Pinpoint the cell where the given text exists, returning its (x, y) midpoint coordinate. 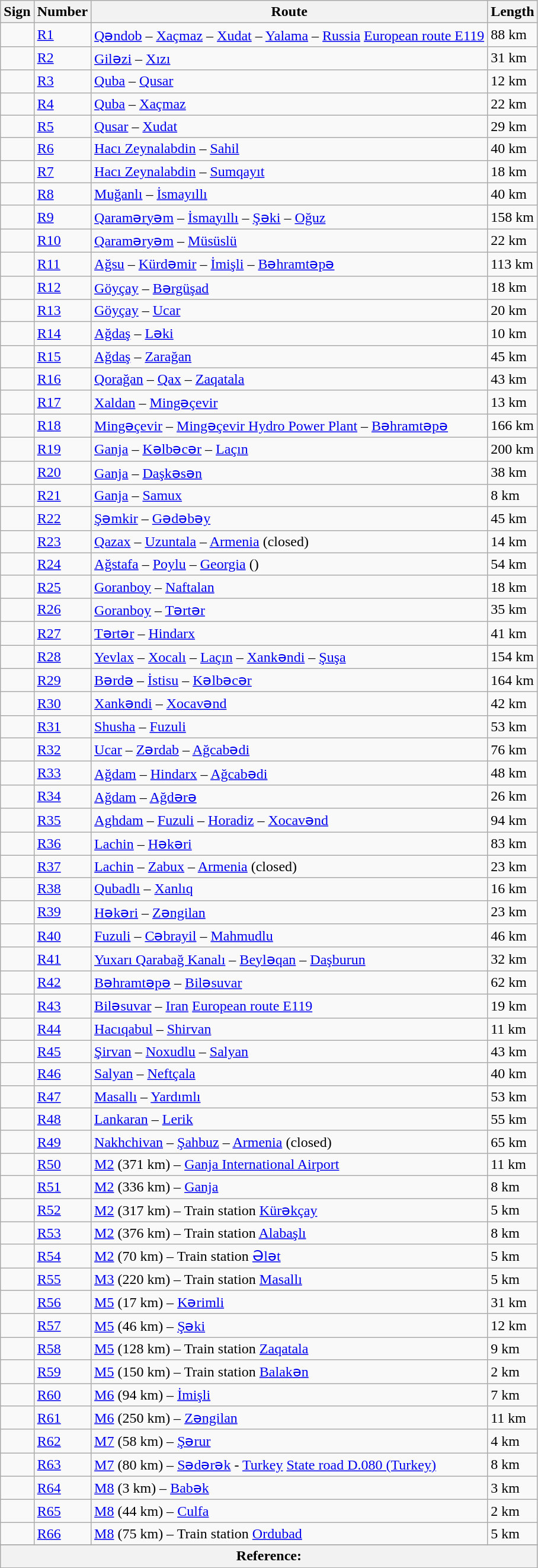
R18 (62, 426)
R64 (62, 1488)
R66 (62, 1534)
R58 (62, 1349)
R55 (62, 1279)
M6 (250 km) – Zəngilan (289, 1418)
26 km (513, 796)
Fuzuli – Cəbrayil – Mahmudlu (289, 936)
R54 (62, 1256)
R1 (62, 35)
R53 (62, 1233)
R21 (62, 496)
R30 (62, 704)
R23 (62, 541)
166 km (513, 426)
R36 (62, 843)
Aghdam – Fuzuli – Horadiz – Xocavənd (289, 820)
Yevlax – Xocalı – Laçın – Xankəndi – Şuşa (289, 657)
R59 (62, 1372)
R29 (62, 680)
R49 (62, 1142)
19 km (513, 1006)
M2 (317 km) – Train station Kürəkçay (289, 1210)
M8 (75 km) – Train station Ordubad (289, 1534)
Qazax – Uzuntala – Armenia (closed) (289, 541)
Göyçay – Ucar (289, 311)
Qubadlı – Xanlıq (289, 889)
R12 (62, 288)
R61 (62, 1418)
38 km (513, 473)
M5 (150 km) – Train station Balakən (289, 1372)
Lachin – Həkəri (289, 843)
154 km (513, 657)
R37 (62, 866)
R51 (62, 1187)
Length (513, 12)
Ağstafa – Poylu – Georgia () (289, 564)
R56 (62, 1302)
Biləsuvar – Iran European route E119 (289, 1006)
Reference: (269, 1556)
R2 (62, 58)
R65 (62, 1511)
R38 (62, 889)
Goranboy – Naftalan (289, 587)
R25 (62, 587)
M8 (3 km) – Babək (289, 1488)
R52 (62, 1210)
54 km (513, 564)
R6 (62, 149)
Nakhchivan – Şahbuz – Armenia (closed) (289, 1142)
R20 (62, 473)
R63 (62, 1465)
M8 (44 km) – Culfa (289, 1511)
Göyçay – Bərgüşad (289, 288)
65 km (513, 1142)
Ağsu – Kürdəmir – İmişli – Bəhramtəpə (289, 264)
4 km (513, 1441)
88 km (513, 35)
10 km (513, 334)
Qusar – Xudat (289, 126)
M5 (46 km) – Şəki (289, 1325)
R14 (62, 334)
M2 (371 km) – Ganja International Airport (289, 1164)
200 km (513, 449)
158 km (513, 217)
Qəndob – Xaçmaz – Xudat – Yalama – Russia European route E119 (289, 35)
Ganja – Samux (289, 496)
R35 (62, 820)
14 km (513, 541)
48 km (513, 773)
M2 (336 km) – Ganja (289, 1187)
Hacı Zeynalabdin – Sahil (289, 149)
R28 (62, 657)
164 km (513, 680)
R17 (62, 402)
Ağdam – Ağdərə (289, 796)
R3 (62, 81)
Qaraməryəm – İsmayıllı – Şəki – Oğuz (289, 217)
16 km (513, 889)
M3 (220 km) – Train station Masallı (289, 1279)
R42 (62, 983)
R47 (62, 1097)
R41 (62, 959)
Şəmkir – Gədəbəy (289, 519)
Bəhramtəpə – Biləsuvar (289, 983)
Ağdaş – Zarağan (289, 356)
Ganja – Daşkəsən (289, 473)
42 km (513, 704)
R22 (62, 519)
Qorağan – Qax – Zaqatala (289, 379)
94 km (513, 820)
R13 (62, 311)
Shusha – Fuzuli (289, 726)
R40 (62, 936)
113 km (513, 264)
R33 (62, 773)
20 km (513, 311)
R5 (62, 126)
Bərdə – İstisu – Kəlbəcər (289, 680)
R60 (62, 1394)
R50 (62, 1164)
M5 (128 km) – Train station Zaqatala (289, 1349)
13 km (513, 402)
Xaldan – Mingəçevir (289, 402)
Route (289, 12)
62 km (513, 983)
R11 (62, 264)
R45 (62, 1051)
9 km (513, 1349)
R26 (62, 610)
R8 (62, 194)
R7 (62, 171)
Salyan – Neftçala (289, 1074)
7 km (513, 1394)
M2 (376 km) – Train station Alabaşlı (289, 1233)
41 km (513, 633)
Ağdam – Hindarx – Ağcabədi (289, 773)
Qaraməryəm – Müsüslü (289, 241)
Hacı Zeynalabdin – Sumqayıt (289, 171)
R24 (62, 564)
M2 (70 km) – Train station Ələt (289, 1256)
Ağdaş – Ləki (289, 334)
Quba – Xaçmaz (289, 104)
35 km (513, 610)
R46 (62, 1074)
R57 (62, 1325)
55 km (513, 1119)
R62 (62, 1441)
Quba – Qusar (289, 81)
R39 (62, 912)
83 km (513, 843)
46 km (513, 936)
R32 (62, 750)
Həkəri – Zəngilan (289, 912)
R10 (62, 241)
Şirvan – Noxudlu – Salyan (289, 1051)
Mingəçevir – Mingəçevir Hydro Power Plant – Bəhramtəpə (289, 426)
R31 (62, 726)
R34 (62, 796)
Muğanlı – İsmayıllı (289, 194)
Masallı – Yardımlı (289, 1097)
M6 (94 km) – İmişli (289, 1394)
M7 (80 km) – Sədərək - Turkey State road D.080 (Turkey) (289, 1465)
3 km (513, 1488)
29 km (513, 126)
76 km (513, 750)
R4 (62, 104)
Number (62, 12)
Xankəndi – Xocavənd (289, 704)
Lankaran – Lerik (289, 1119)
R19 (62, 449)
R44 (62, 1029)
32 km (513, 959)
Ucar – Zərdab – Ağcabədi (289, 750)
Ganja – Kəlbəcər – Laçın (289, 449)
Lachin – Zabux – Armenia (closed) (289, 866)
Hacıqabul – Shirvan (289, 1029)
R15 (62, 356)
Giləzi – Xızı (289, 58)
Sign (17, 12)
Goranboy – Tərtər (289, 610)
M5 (17 km) – Kərimli (289, 1302)
R9 (62, 217)
R16 (62, 379)
R43 (62, 1006)
M7 (58 km) – Şərur (289, 1441)
Tərtər – Hindarx (289, 633)
R27 (62, 633)
R48 (62, 1119)
Yuxarı Qarabağ Kanalı – Beyləqan – Daşburun (289, 959)
